Scan for the cell matching the given text and deliver its [x, y] coordinate at center. 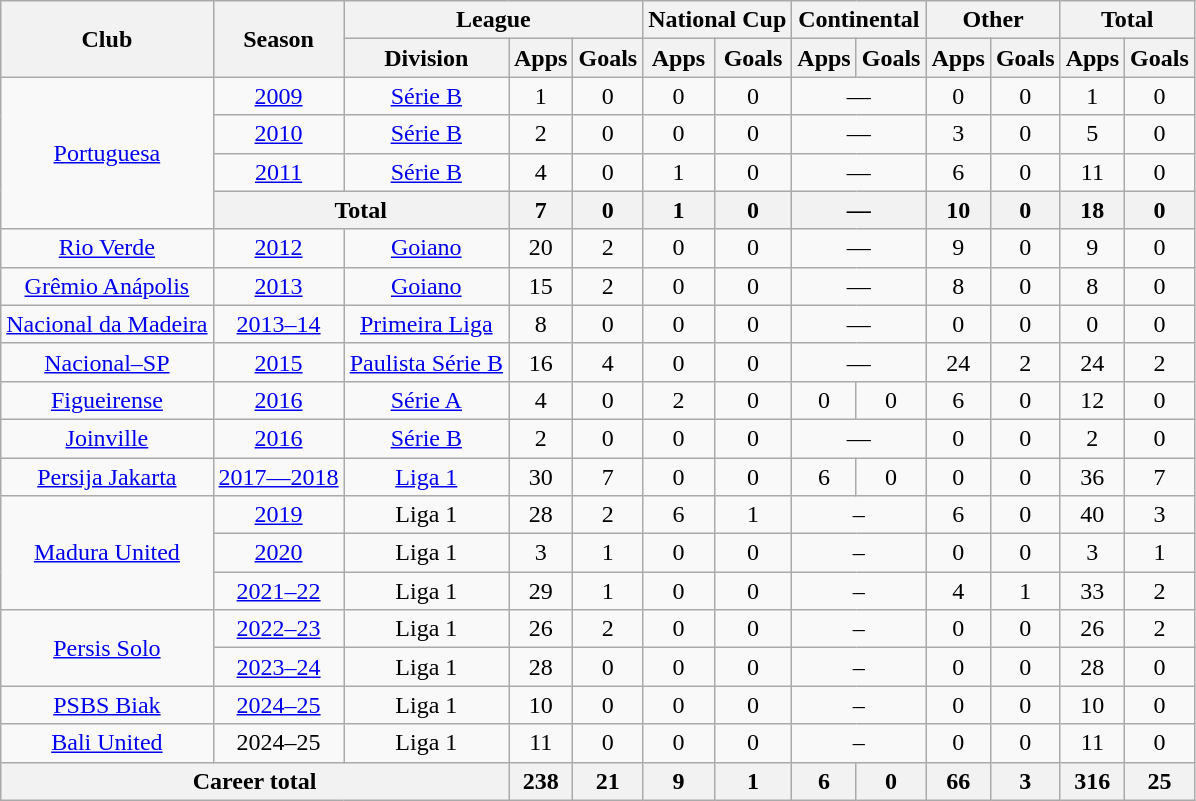
Club [107, 39]
20 [540, 248]
Persija Jakarta [107, 477]
2017—2018 [278, 477]
33 [1092, 591]
2019 [278, 515]
Other [993, 20]
2021–22 [278, 591]
Primeira Liga [426, 324]
Grêmio Anápolis [107, 286]
Continental [859, 20]
2011 [278, 172]
21 [608, 781]
Portuguesa [107, 153]
Persis Solo [107, 648]
15 [540, 286]
Série A [426, 400]
25 [1160, 781]
Bali United [107, 743]
18 [1092, 210]
2023–24 [278, 667]
2012 [278, 248]
National Cup [718, 20]
40 [1092, 515]
30 [540, 477]
2009 [278, 96]
Paulista Série B [426, 362]
PSBS Biak [107, 705]
Season [278, 39]
2013 [278, 286]
Rio Verde [107, 248]
Nacional da Madeira [107, 324]
Nacional–SP [107, 362]
16 [540, 362]
66 [958, 781]
Figueirense [107, 400]
5 [1092, 134]
238 [540, 781]
316 [1092, 781]
Madura United [107, 553]
Division [426, 58]
2010 [278, 134]
Career total [255, 781]
2013–14 [278, 324]
29 [540, 591]
2022–23 [278, 629]
36 [1092, 477]
2020 [278, 553]
2015 [278, 362]
League [494, 20]
Joinville [107, 438]
12 [1092, 400]
